From the cell containing the given text, extract its center point as [X, Y] coordinate. 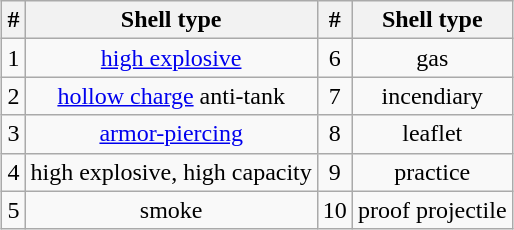
armor-piercing [171, 134]
3 [14, 134]
4 [14, 172]
proof projectile [432, 210]
leaflet [432, 134]
1 [14, 58]
8 [334, 134]
hollow charge anti-tank [171, 96]
high explosive [171, 58]
high explosive, high capacity [171, 172]
6 [334, 58]
incendiary [432, 96]
7 [334, 96]
2 [14, 96]
practice [432, 172]
gas [432, 58]
10 [334, 210]
5 [14, 210]
9 [334, 172]
smoke [171, 210]
